Pinpoint the cell where the given text exists, returning its [X, Y] midpoint coordinate. 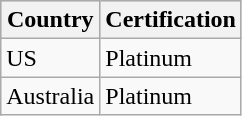
Australia [50, 96]
US [50, 58]
Certification [171, 20]
Country [50, 20]
